Find where the given text appears and provide that cell's center as [X, Y] coordinate. 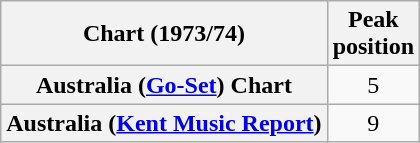
Peakposition [373, 34]
9 [373, 123]
5 [373, 85]
Australia (Kent Music Report) [164, 123]
Australia (Go-Set) Chart [164, 85]
Chart (1973/74) [164, 34]
